Locate the cell with the specified text and output its [x, y] center coordinate. 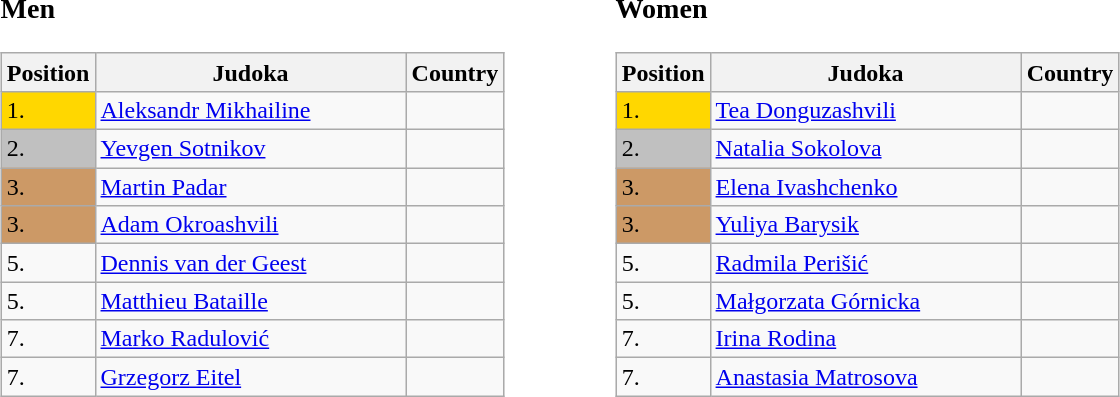
Marko Radulović [250, 339]
Yuliya Barysik [866, 225]
Radmila Perišić [866, 263]
Martin Padar [250, 187]
Grzegorz Eitel [250, 377]
Adam Okroashvili [250, 225]
Anastasia Matrosova [866, 377]
Irina Rodina [866, 339]
Dennis van der Geest [250, 263]
Yevgen Sotnikov [250, 149]
Elena Ivashchenko [866, 187]
Matthieu Bataille [250, 301]
Tea Donguzashvili [866, 110]
Natalia Sokolova [866, 149]
Aleksandr Mikhailine [250, 110]
Małgorzata Górnicka [866, 301]
